Search for the cell housing the specified text and yield its [x, y] center coordinate. 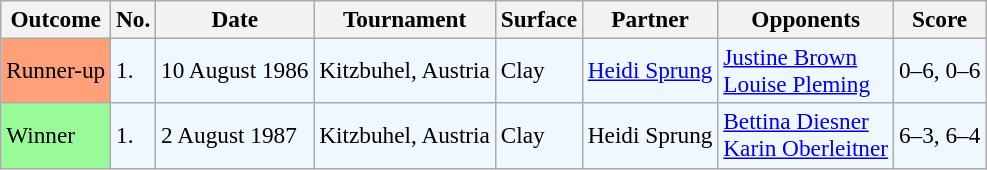
Opponents [806, 19]
0–6, 0–6 [939, 70]
Surface [538, 19]
Bettina Diesner Karin Oberleitner [806, 136]
Runner-up [56, 70]
2 August 1987 [235, 136]
Justine Brown Louise Pleming [806, 70]
Date [235, 19]
No. [134, 19]
10 August 1986 [235, 70]
6–3, 6–4 [939, 136]
Winner [56, 136]
Tournament [404, 19]
Partner [650, 19]
Outcome [56, 19]
Score [939, 19]
